Locate the cell with the specified text and output its (X, Y) center coordinate. 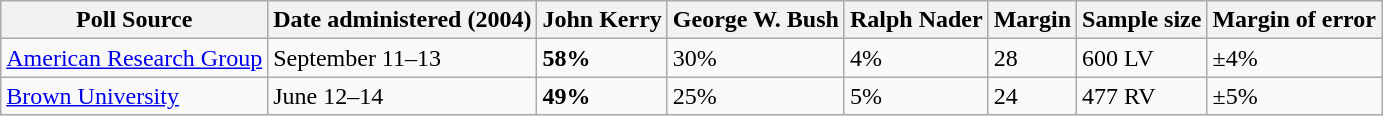
Poll Source (134, 20)
±4% (1294, 58)
5% (916, 96)
Brown University (134, 96)
24 (1032, 96)
28 (1032, 58)
Date administered (2004) (402, 20)
George W. Bush (756, 20)
600 LV (1142, 58)
John Kerry (602, 20)
September 11–13 (402, 58)
49% (602, 96)
4% (916, 58)
Sample size (1142, 20)
June 12–14 (402, 96)
30% (756, 58)
Ralph Nader (916, 20)
58% (602, 58)
Margin of error (1294, 20)
±5% (1294, 96)
25% (756, 96)
American Research Group (134, 58)
Margin (1032, 20)
477 RV (1142, 96)
